Output the [x, y] coordinate of the center of the cell containing the given text.  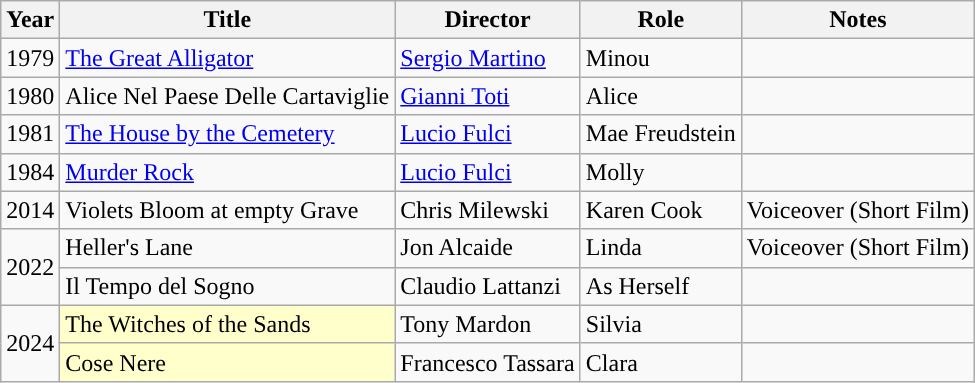
Murder Rock [228, 172]
Karen Cook [660, 210]
Gianni Toti [488, 96]
Chris Milewski [488, 210]
Notes [858, 20]
Alice [660, 96]
Jon Alcaide [488, 248]
Violets Bloom at empty Grave [228, 210]
Il Tempo del Sogno [228, 286]
Clara [660, 362]
Minou [660, 58]
Title [228, 20]
Year [30, 20]
Sergio Martino [488, 58]
1981 [30, 134]
Director [488, 20]
Silvia [660, 324]
Heller's Lane [228, 248]
The Witches of the Sands [228, 324]
Claudio Lattanzi [488, 286]
1980 [30, 96]
2022 [30, 267]
The House by the Cemetery [228, 134]
Molly [660, 172]
1984 [30, 172]
Role [660, 20]
1979 [30, 58]
Francesco Tassara [488, 362]
2024 [30, 343]
As Herself [660, 286]
Cose Nere [228, 362]
Mae Freudstein [660, 134]
The Great Alligator [228, 58]
Tony Mardon [488, 324]
2014 [30, 210]
Alice Nel Paese Delle Cartaviglie [228, 96]
Linda [660, 248]
